Return the [x, y] coordinate for the center point of the cell that contains the specified text.  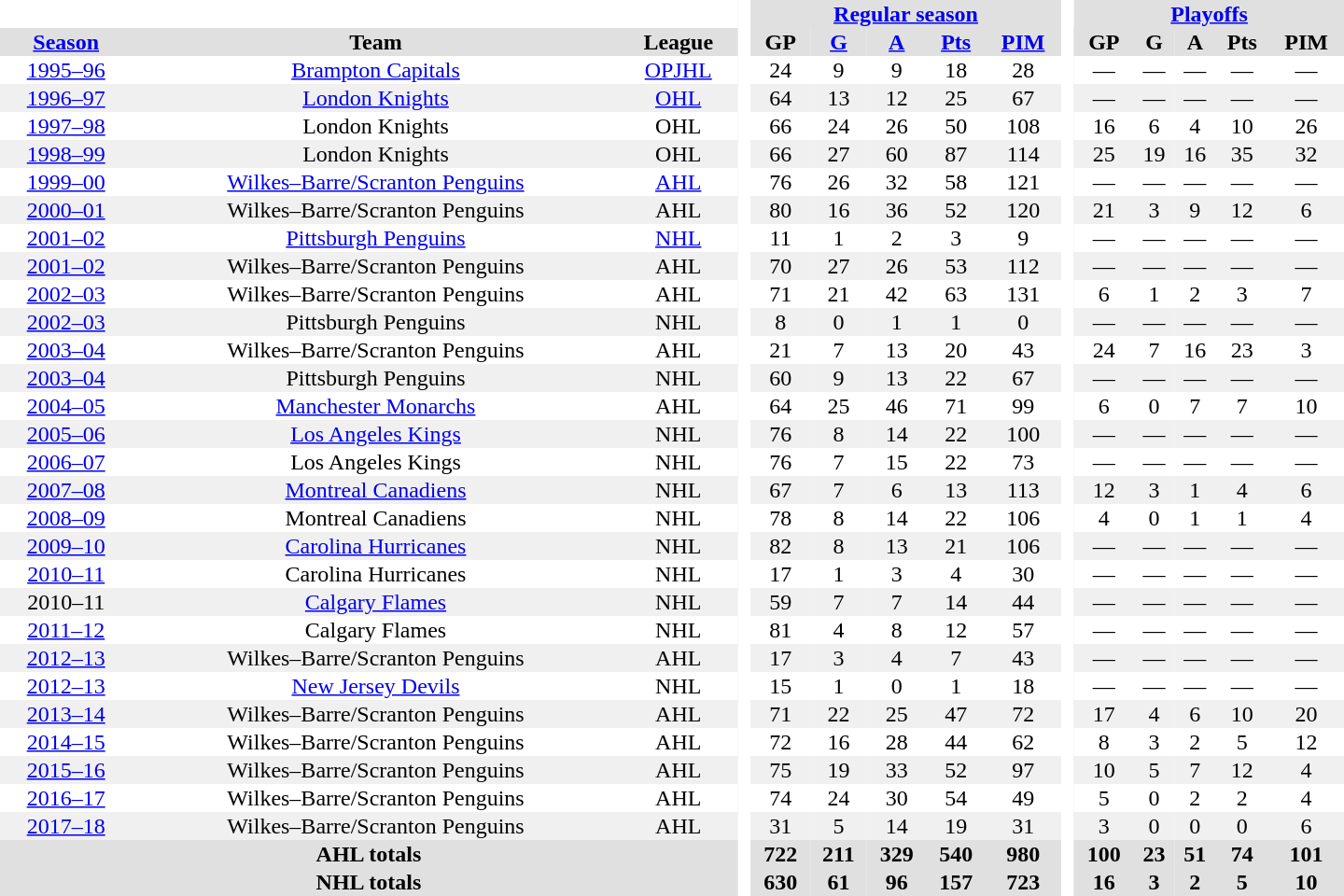
Playoffs [1210, 14]
101 [1307, 854]
46 [896, 406]
87 [956, 154]
63 [956, 294]
54 [956, 798]
1998–99 [65, 154]
75 [780, 770]
1996–97 [65, 98]
97 [1023, 770]
51 [1195, 854]
2015–16 [65, 770]
211 [838, 854]
2011–12 [65, 630]
1997–98 [65, 126]
58 [956, 182]
2013–14 [65, 714]
2005–06 [65, 434]
2009–10 [65, 546]
League [679, 42]
57 [1023, 630]
540 [956, 854]
70 [780, 266]
47 [956, 714]
33 [896, 770]
108 [1023, 126]
New Jersey Devils [375, 686]
73 [1023, 462]
2000–01 [65, 210]
78 [780, 518]
Season [65, 42]
OPJHL [679, 70]
36 [896, 210]
157 [956, 882]
99 [1023, 406]
35 [1241, 154]
722 [780, 854]
2017–18 [65, 826]
Manchester Monarchs [375, 406]
2014–15 [65, 742]
NHL totals [369, 882]
96 [896, 882]
2006–07 [65, 462]
329 [896, 854]
49 [1023, 798]
Brampton Capitals [375, 70]
114 [1023, 154]
1995–96 [65, 70]
61 [838, 882]
82 [780, 546]
2007–08 [65, 490]
121 [1023, 182]
59 [780, 602]
2004–05 [65, 406]
62 [1023, 742]
120 [1023, 210]
1999–00 [65, 182]
112 [1023, 266]
Regular season [905, 14]
80 [780, 210]
980 [1023, 854]
2016–17 [65, 798]
113 [1023, 490]
42 [896, 294]
50 [956, 126]
2008–09 [65, 518]
723 [1023, 882]
AHL totals [369, 854]
131 [1023, 294]
630 [780, 882]
Team [375, 42]
11 [780, 238]
81 [780, 630]
53 [956, 266]
